Output the (X, Y) coordinate of the center of the cell containing the given text.  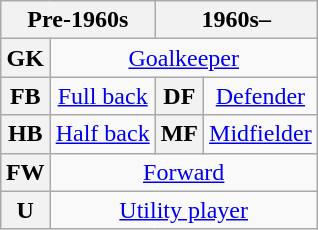
Pre-1960s (78, 20)
Goalkeeper (184, 58)
Defender (261, 96)
MF (179, 134)
1960s– (236, 20)
FW (25, 172)
Midfielder (261, 134)
Forward (184, 172)
FB (25, 96)
GK (25, 58)
Half back (102, 134)
Full back (102, 96)
U (25, 210)
Utility player (184, 210)
HB (25, 134)
DF (179, 96)
